Scan for the cell matching the given text and deliver its (X, Y) coordinate at center. 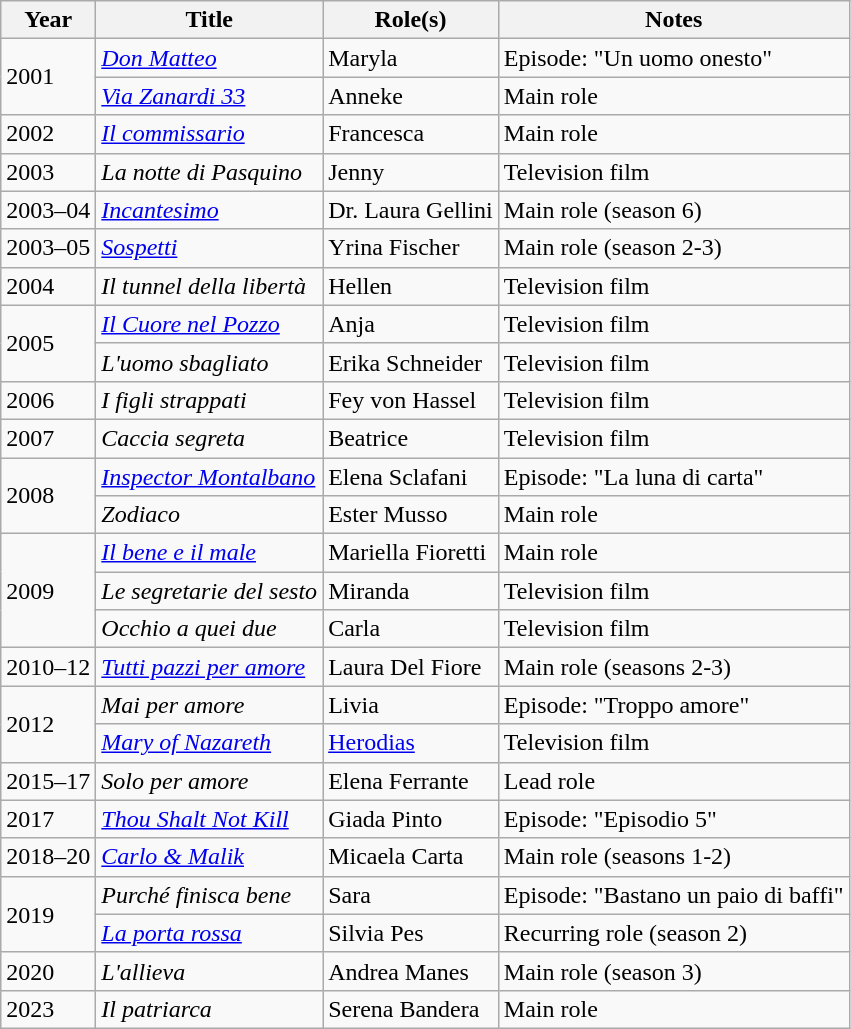
2020 (48, 971)
Thou Shalt Not Kill (210, 819)
Serena Bandera (411, 1009)
Episode: "Troppo amore" (674, 705)
Il bene e il male (210, 553)
Episode: "La luna di carta" (674, 477)
Caccia segreta (210, 438)
Giada Pinto (411, 819)
2010–12 (48, 667)
Title (210, 20)
Francesca (411, 134)
Andrea Manes (411, 971)
Role(s) (411, 20)
2017 (48, 819)
Lead role (674, 781)
Incantesimo (210, 210)
Mai per amore (210, 705)
Carla (411, 629)
Livia (411, 705)
Herodias (411, 743)
Recurring role (season 2) (674, 933)
Erika Schneider (411, 362)
Notes (674, 20)
I figli strappati (210, 400)
2007 (48, 438)
2004 (48, 286)
Anja (411, 324)
Sospetti (210, 248)
Purché finisca bene (210, 895)
Occhio a quei due (210, 629)
2019 (48, 914)
Main role (season 2-3) (674, 248)
2003–05 (48, 248)
Dr. Laura Gellini (411, 210)
Il tunnel della libertà (210, 286)
Il commissario (210, 134)
Solo per amore (210, 781)
2003 (48, 172)
Yrina Fischer (411, 248)
Episode: "Un uomo onesto" (674, 58)
2001 (48, 77)
Mariella Fioretti (411, 553)
2018–20 (48, 857)
Silvia Pes (411, 933)
La notte di Pasquino (210, 172)
La porta rossa (210, 933)
Main role (season 3) (674, 971)
2008 (48, 496)
Main role (seasons 2-3) (674, 667)
Inspector Montalbano (210, 477)
Don Matteo (210, 58)
Zodiaco (210, 515)
Tutti pazzi per amore (210, 667)
2002 (48, 134)
Le segretarie del sesto (210, 591)
Il patriarca (210, 1009)
Via Zanardi 33 (210, 96)
Il Cuore nel Pozzo (210, 324)
2006 (48, 400)
Carlo & Malik (210, 857)
Elena Sclafani (411, 477)
2015–17 (48, 781)
Beatrice (411, 438)
Sara (411, 895)
L'allieva (210, 971)
Miranda (411, 591)
Episode: "Bastano un paio di baffi" (674, 895)
Anneke (411, 96)
2023 (48, 1009)
Elena Ferrante (411, 781)
Year (48, 20)
Fey von Hassel (411, 400)
Jenny (411, 172)
Episode: "Episodio 5" (674, 819)
2003–04 (48, 210)
L'uomo sbagliato (210, 362)
Ester Musso (411, 515)
Mary of Nazareth (210, 743)
Maryla (411, 58)
Laura Del Fiore (411, 667)
Hellen (411, 286)
Micaela Carta (411, 857)
2009 (48, 591)
Main role (seasons 1-2) (674, 857)
2012 (48, 724)
Main role (season 6) (674, 210)
2005 (48, 343)
